Output the (X, Y) coordinate of the center of the cell containing the given text.  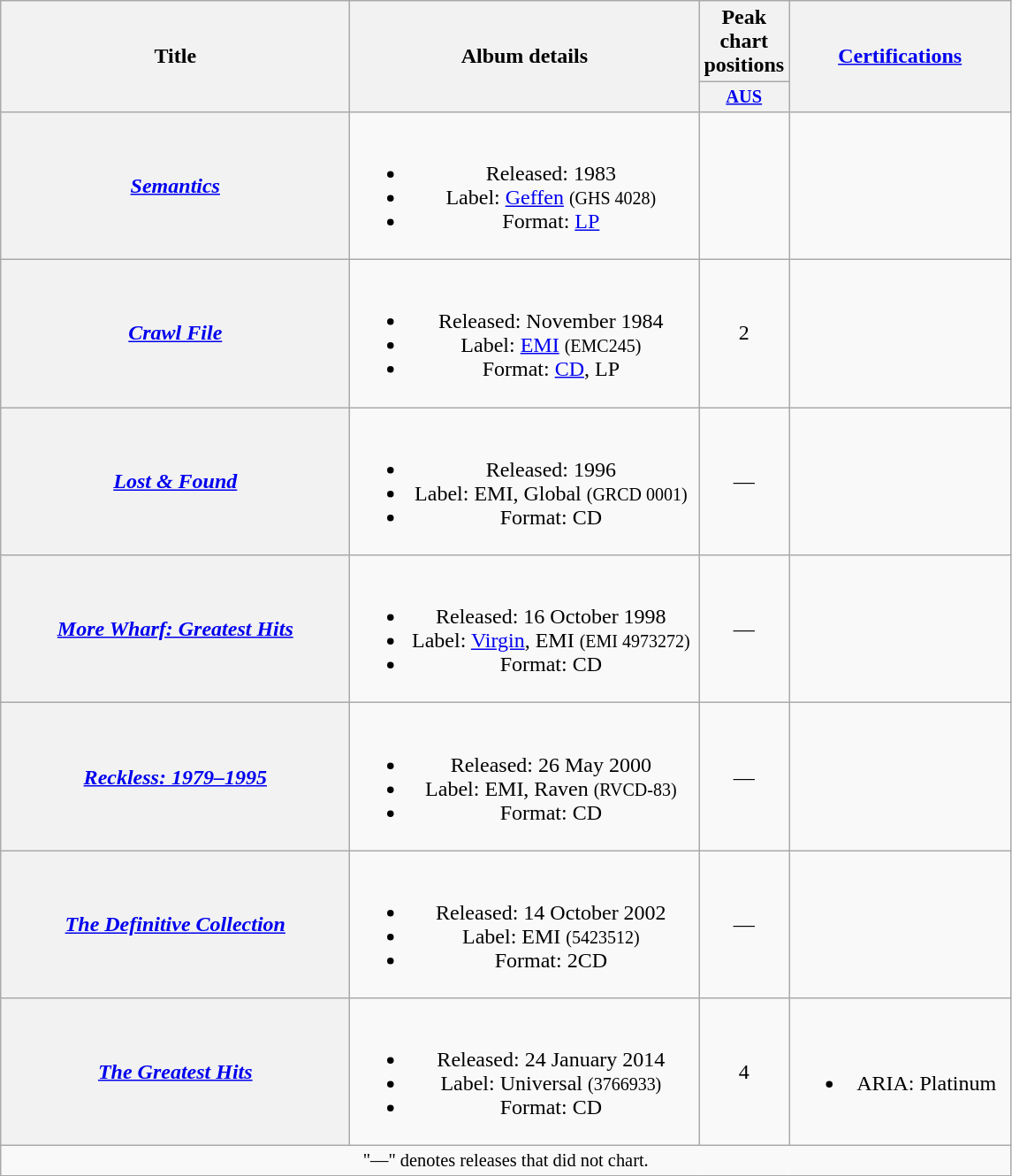
Released: 26 May 2000Label: EMI, Raven (RVCD-83)Format: CD (525, 776)
Released: 14 October 2002Label: EMI (5423512)Format: 2CD (525, 925)
The Greatest Hits (175, 1072)
Title (175, 57)
The Definitive Collection (175, 925)
Crawl File (175, 334)
ARIA: Platinum (900, 1072)
Reckless: 1979–1995 (175, 776)
4 (744, 1072)
Semantics (175, 186)
Lost & Found (175, 481)
"—" denotes releases that did not chart. (506, 1161)
Album details (525, 57)
Released: 24 January 2014Label: Universal (3766933)Format: CD (525, 1072)
More Wharf: Greatest Hits (175, 630)
Certifications (900, 57)
2 (744, 334)
Peak chartpositions (744, 42)
Released: November 1984Label: EMI (EMC245)Format: CD, LP (525, 334)
Released: 1996Label: EMI, Global (GRCD 0001)Format: CD (525, 481)
Released: 1983Label: Geffen (GHS 4028)Format: LP (525, 186)
Released: 16 October 1998Label: Virgin, EMI (EMI 4973272)Format: CD (525, 630)
AUS (744, 97)
